Identify which cell holds the provided text, then report its [X, Y] central coordinate. 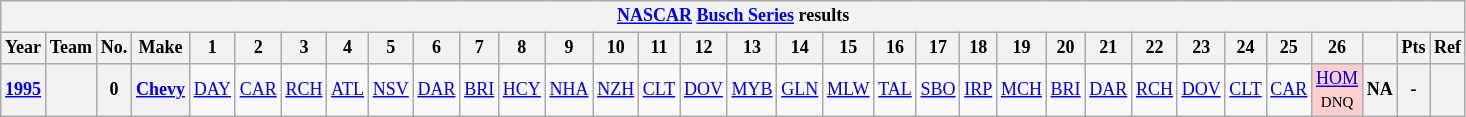
8 [522, 48]
NASCAR Busch Series results [734, 16]
16 [895, 48]
13 [752, 48]
Ref [1448, 48]
Pts [1414, 48]
24 [1246, 48]
Make [161, 48]
10 [616, 48]
TAL [895, 90]
MYB [752, 90]
HCY [522, 90]
NZH [616, 90]
5 [390, 48]
20 [1066, 48]
1 [212, 48]
2 [258, 48]
0 [114, 90]
MLW [848, 90]
1995 [24, 90]
6 [436, 48]
- [1414, 90]
11 [660, 48]
25 [1289, 48]
MCH [1022, 90]
17 [938, 48]
21 [1108, 48]
NHA [569, 90]
IRP [978, 90]
9 [569, 48]
SBO [938, 90]
Team [70, 48]
DAY [212, 90]
23 [1201, 48]
15 [848, 48]
19 [1022, 48]
7 [480, 48]
HOMDNQ [1338, 90]
18 [978, 48]
ATL [348, 90]
12 [704, 48]
4 [348, 48]
26 [1338, 48]
3 [304, 48]
NA [1380, 90]
22 [1155, 48]
Chevy [161, 90]
Year [24, 48]
14 [800, 48]
NSV [390, 90]
No. [114, 48]
GLN [800, 90]
